Identify which cell holds the provided text, then report its [X, Y] central coordinate. 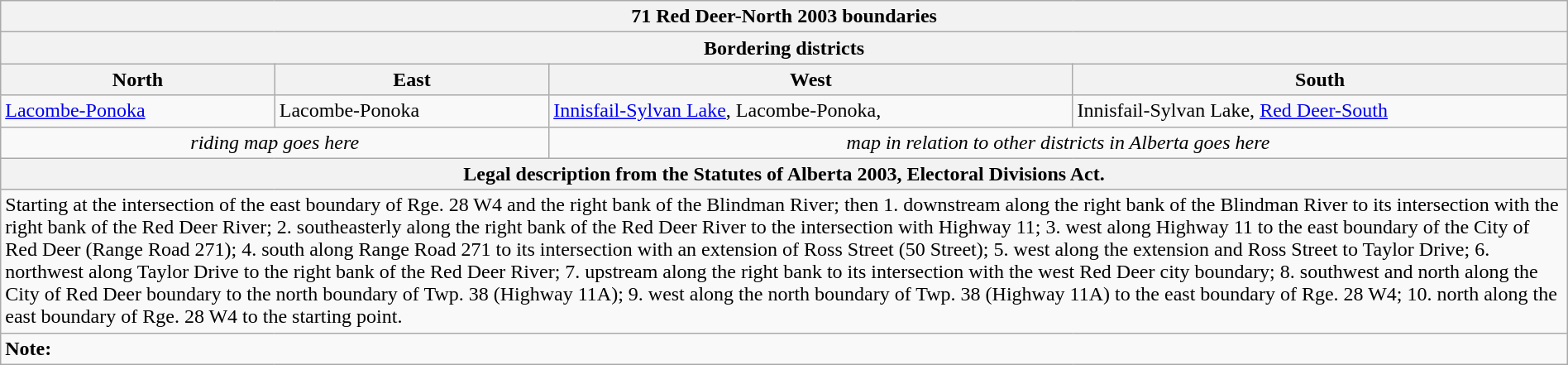
South [1320, 79]
West [810, 79]
71 Red Deer-North 2003 boundaries [784, 17]
Innisfail-Sylvan Lake, Lacombe-Ponoka, [810, 111]
riding map goes here [275, 142]
map in relation to other districts in Alberta goes here [1059, 142]
Note: [784, 348]
East [412, 79]
Bordering districts [784, 48]
Innisfail-Sylvan Lake, Red Deer-South [1320, 111]
North [137, 79]
Legal description from the Statutes of Alberta 2003, Electoral Divisions Act. [784, 174]
